Provide the (X, Y) coordinate of the cell's center where the given text is located.  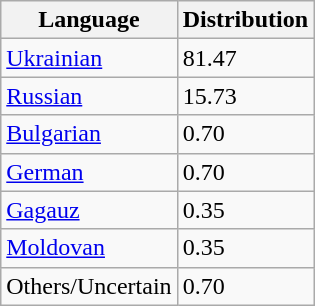
81.47 (245, 58)
Gagauz (89, 210)
Distribution (245, 20)
Others/Uncertain (89, 286)
Language (89, 20)
Ukrainian (89, 58)
Russian (89, 96)
Bulgarian (89, 134)
German (89, 172)
15.73 (245, 96)
Moldovan (89, 248)
